Return the (X, Y) coordinate for the center point of the cell that contains the specified text.  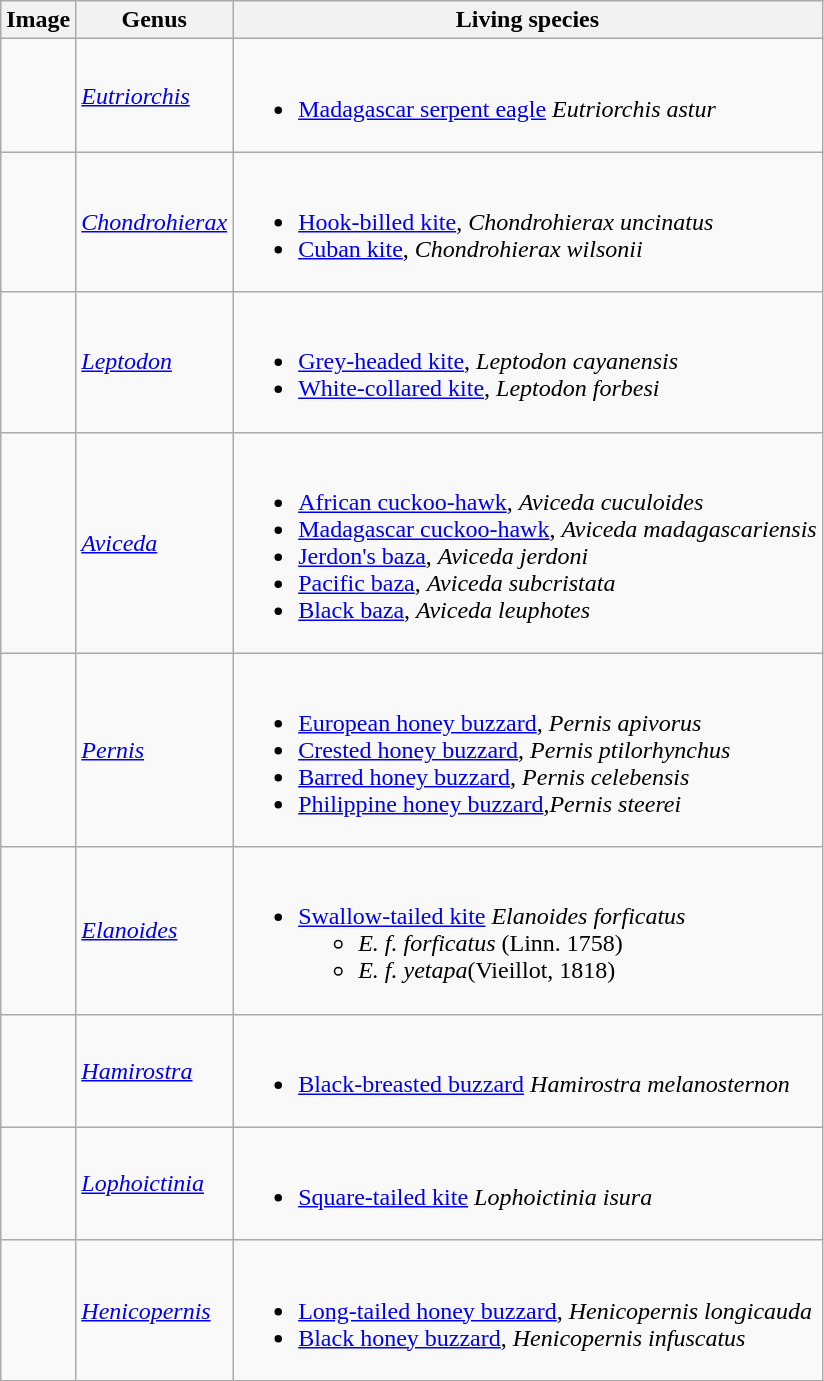
Leptodon (154, 362)
Elanoides (154, 930)
Black-breasted buzzard Hamirostra melanosternon (528, 1070)
Madagascar serpent eagle Eutriorchis astur (528, 96)
Pernis (154, 750)
Eutriorchis (154, 96)
Living species (528, 20)
Genus (154, 20)
Swallow-tailed kite Elanoides forficatusE. f. forficatus (Linn. 1758)E. f. yetapa(Vieillot, 1818) (528, 930)
Hamirostra (154, 1070)
Henicopernis (154, 1310)
Long-tailed honey buzzard, Henicopernis longicaudaBlack honey buzzard, Henicopernis infuscatus (528, 1310)
Image (38, 20)
Aviceda (154, 542)
Square-tailed kite Lophoictinia isura (528, 1184)
Lophoictinia (154, 1184)
Chondrohierax (154, 222)
Hook-billed kite, Chondrohierax uncinatusCuban kite, Chondrohierax wilsonii (528, 222)
Grey-headed kite, Leptodon cayanensisWhite-collared kite, Leptodon forbesi (528, 362)
